Determine the [x, y] coordinate at the center of the cell enclosing the given text.  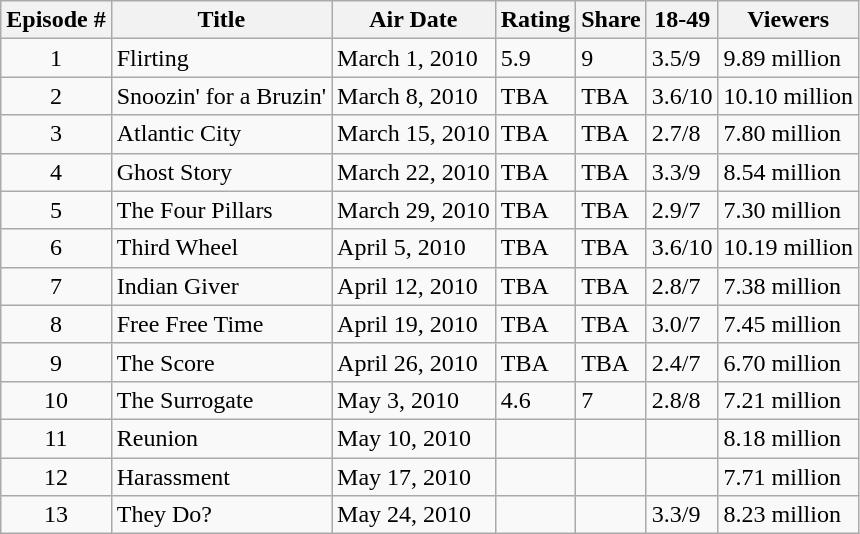
April 5, 2010 [414, 248]
2.7/8 [682, 134]
3.0/7 [682, 324]
7.71 million [788, 477]
May 24, 2010 [414, 515]
13 [56, 515]
8.18 million [788, 438]
March 15, 2010 [414, 134]
March 8, 2010 [414, 96]
8.54 million [788, 172]
The Surrogate [221, 400]
18-49 [682, 20]
2.8/8 [682, 400]
5.9 [535, 58]
The Score [221, 362]
May 3, 2010 [414, 400]
Air Date [414, 20]
Ghost Story [221, 172]
7.21 million [788, 400]
March 29, 2010 [414, 210]
8 [56, 324]
Episode # [56, 20]
Viewers [788, 20]
6 [56, 248]
4 [56, 172]
3.5/9 [682, 58]
2.4/7 [682, 362]
Rating [535, 20]
The Four Pillars [221, 210]
7.30 million [788, 210]
10 [56, 400]
7.80 million [788, 134]
Share [612, 20]
March 1, 2010 [414, 58]
Indian Giver [221, 286]
Atlantic City [221, 134]
7.38 million [788, 286]
Title [221, 20]
Snoozin' for a Bruzin' [221, 96]
8.23 million [788, 515]
May 17, 2010 [414, 477]
1 [56, 58]
10.10 million [788, 96]
10.19 million [788, 248]
2.8/7 [682, 286]
11 [56, 438]
Free Free Time [221, 324]
3 [56, 134]
They Do? [221, 515]
Reunion [221, 438]
2.9/7 [682, 210]
7.45 million [788, 324]
April 19, 2010 [414, 324]
March 22, 2010 [414, 172]
2 [56, 96]
Harassment [221, 477]
12 [56, 477]
4.6 [535, 400]
Flirting [221, 58]
April 26, 2010 [414, 362]
Third Wheel [221, 248]
5 [56, 210]
6.70 million [788, 362]
May 10, 2010 [414, 438]
April 12, 2010 [414, 286]
9.89 million [788, 58]
